Return the (x, y) coordinate for the center point of the cell that contains the specified text.  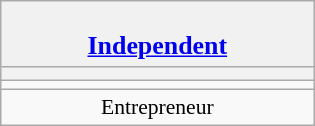
Independent (158, 34)
Entrepreneur (158, 108)
